Determine the [X, Y] coordinate at the center of the cell enclosing the given text.  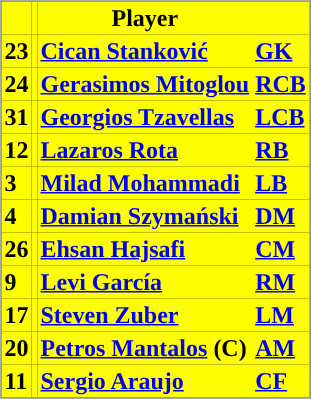
CF [280, 380]
Milad Mohammadi [146, 182]
LCB [280, 116]
11 [17, 380]
Georgios Tzavellas [146, 116]
20 [17, 348]
Player [146, 18]
Cican Stanković [146, 50]
CM [280, 248]
24 [17, 84]
26 [17, 248]
4 [17, 216]
Levi García [146, 282]
AM [280, 348]
RM [280, 282]
23 [17, 50]
LB [280, 182]
Petros Mantalos (C) [146, 348]
Gerasimos Mitoglou [146, 84]
Lazaros Rota [146, 150]
Ehsan Hajsafi [146, 248]
LM [280, 314]
DM [280, 216]
RCB [280, 84]
3 [17, 182]
GK [280, 50]
31 [17, 116]
Sergio Araujo [146, 380]
Damian Szymański [146, 216]
12 [17, 150]
Steven Zuber [146, 314]
RB [280, 150]
9 [17, 282]
17 [17, 314]
